Extract the [X, Y] coordinate from the center of the cell holding the provided text.  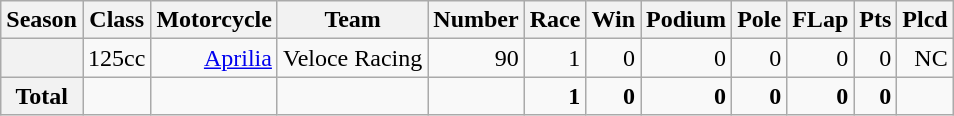
Pole [760, 20]
125cc [116, 58]
Total [42, 96]
Pts [876, 20]
Number [476, 20]
Team [352, 20]
Aprilia [214, 58]
Race [555, 20]
Podium [686, 20]
Win [614, 20]
Motorcycle [214, 20]
Veloce Racing [352, 58]
90 [476, 58]
FLap [820, 20]
Season [42, 20]
Plcd [925, 20]
Class [116, 20]
NC [925, 58]
